Find where the given text appears and provide that cell's center as (x, y) coordinate. 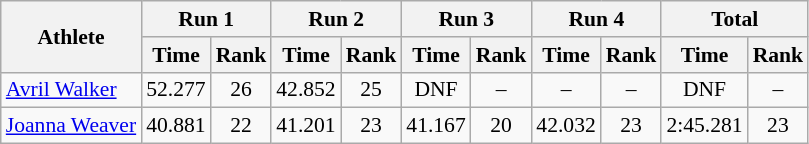
41.201 (306, 126)
Athlete (71, 36)
41.167 (436, 126)
40.881 (176, 126)
Run 3 (466, 19)
42.852 (306, 90)
25 (372, 90)
Avril Walker (71, 90)
Run 2 (336, 19)
2:45.281 (704, 126)
Total (734, 19)
Run 4 (596, 19)
26 (242, 90)
Joanna Weaver (71, 126)
42.032 (566, 126)
22 (242, 126)
Run 1 (206, 19)
20 (502, 126)
52.277 (176, 90)
